From the cell containing the given text, extract its center point as [x, y] coordinate. 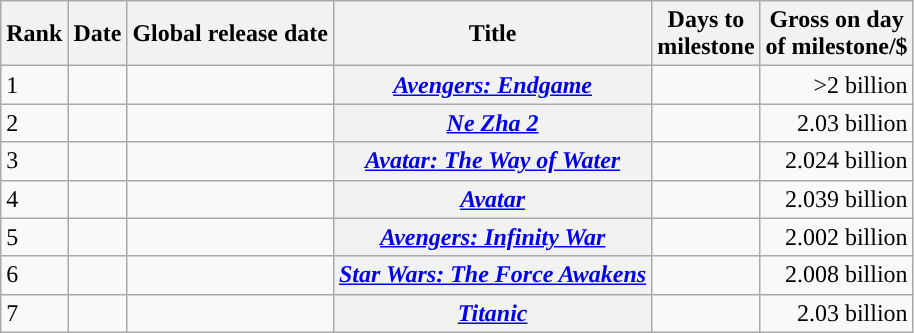
1 [34, 85]
Avengers: Infinity War [492, 237]
7 [34, 313]
2.002 billion [836, 237]
Ne Zha 2 [492, 123]
Date [98, 34]
6 [34, 275]
Avatar: The Way of Water [492, 161]
Global release date [230, 34]
2.039 billion [836, 199]
Star Wars: The Force Awakens [492, 275]
4 [34, 199]
3 [34, 161]
Title [492, 34]
>2 billion [836, 85]
2.008 billion [836, 275]
Titanic [492, 313]
Avengers: Endgame [492, 85]
2 [34, 123]
Rank [34, 34]
Days to milestone [706, 34]
5 [34, 237]
Avatar [492, 199]
2.024 billion [836, 161]
Gross on day of milestone/$ [836, 34]
